Extract the (X, Y) coordinate from the center of the cell holding the provided text.  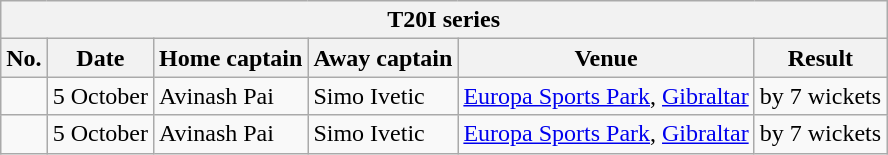
No. (24, 58)
Date (100, 58)
Venue (606, 58)
Result (820, 58)
T20I series (444, 20)
Home captain (231, 58)
Away captain (383, 58)
